Provide the (X, Y) coordinate of the cell's center where the given text is located.  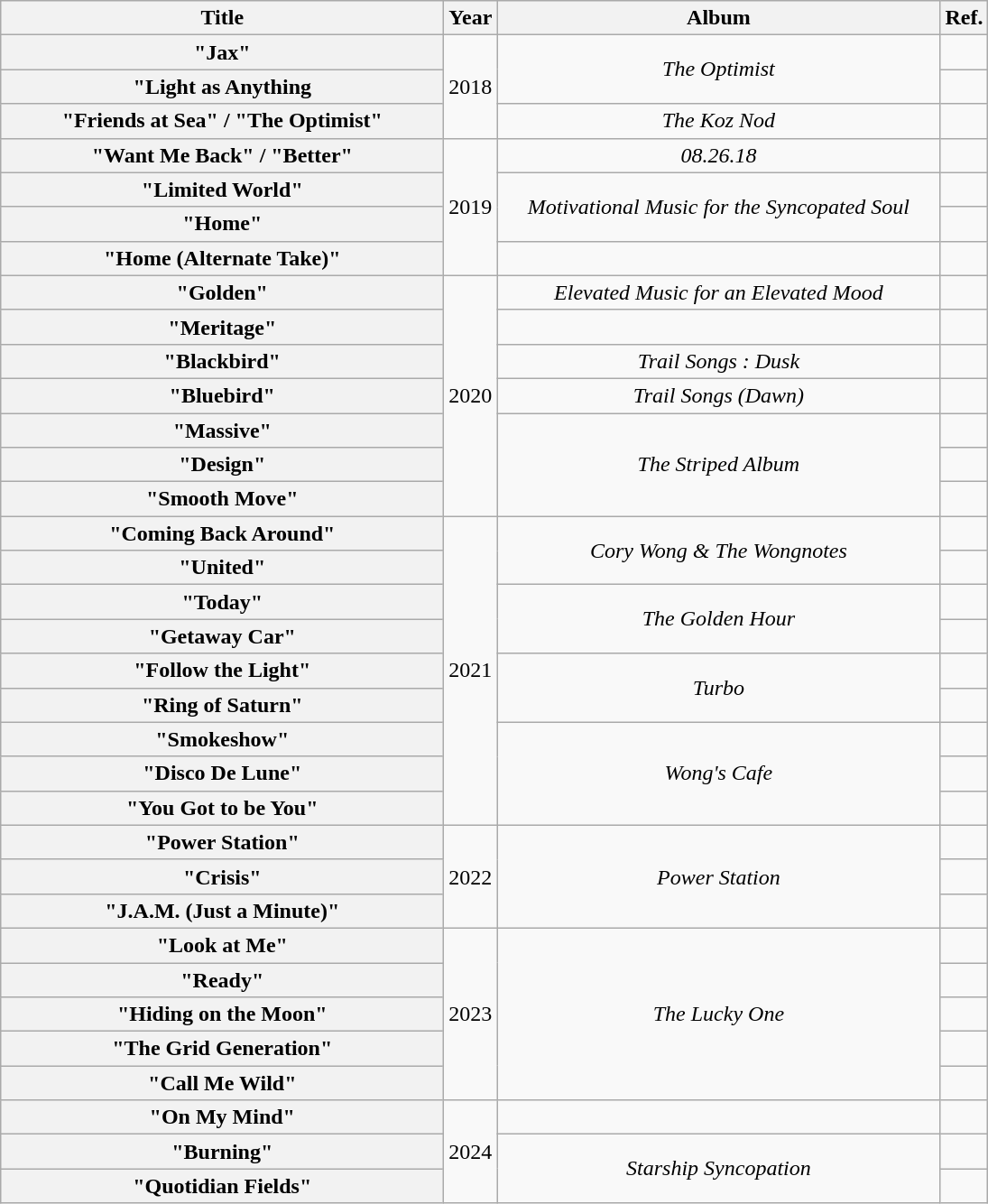
"Light as Anything (222, 87)
Trail Songs (Dawn) (718, 395)
"Ring of Saturn" (222, 705)
"Meritage" (222, 327)
"Quotidian Fields" (222, 1186)
"J.A.M. (Just a Minute)" (222, 911)
"Coming Back Around" (222, 533)
"Limited World" (222, 190)
2024 (471, 1152)
"Home (Alternate Take)" (222, 258)
"You Got to be You" (222, 808)
"Jax" (222, 52)
"Blackbird" (222, 361)
Album (718, 18)
The Striped Album (718, 465)
Trail Songs : Dusk (718, 361)
2019 (471, 207)
Cory Wong & The Wongnotes (718, 551)
Starship Syncopation (718, 1169)
"Design" (222, 465)
"Smooth Move" (222, 499)
The Golden Hour (718, 619)
"Today" (222, 602)
"United" (222, 568)
"Getaway Car" (222, 636)
"Home" (222, 224)
"Hiding on the Moon" (222, 1014)
"Massive" (222, 431)
Power Station (718, 876)
"Look at Me" (222, 945)
2018 (471, 87)
"Call Me Wild" (222, 1083)
Title (222, 18)
Year (471, 18)
Ref. (964, 18)
"Want Me Back" / "Better" (222, 155)
08.26.18 (718, 155)
The Optimist (718, 69)
2020 (471, 395)
"Burning" (222, 1152)
"Ready" (222, 979)
2022 (471, 876)
"Friends at Sea" / "The Optimist" (222, 121)
"Smokeshow" (222, 739)
The Lucky One (718, 1014)
"Crisis" (222, 876)
"Bluebird" (222, 395)
"Golden" (222, 292)
Elevated Music for an Elevated Mood (718, 292)
"The Grid Generation" (222, 1049)
Turbo (718, 688)
"Follow the Light" (222, 671)
"Power Station" (222, 842)
2021 (471, 671)
"On My Mind" (222, 1117)
The Koz Nod (718, 121)
Motivational Music for the Syncopated Soul (718, 207)
2023 (471, 1014)
Wong's Cafe (718, 773)
"Disco De Lune" (222, 773)
